Provide the (x, y) coordinate of the cell's center where the given text is located.  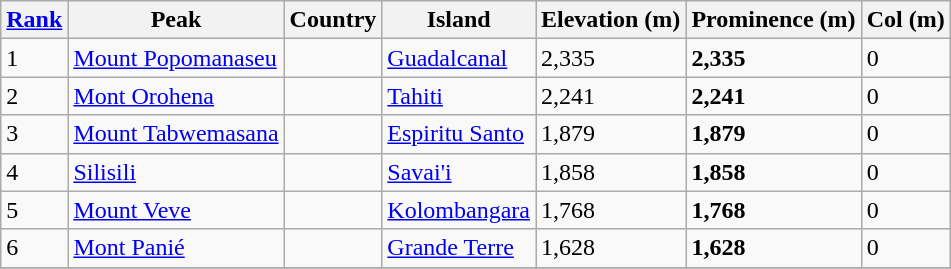
Kolombangara (459, 210)
4 (34, 172)
3 (34, 134)
Guadalcanal (459, 58)
Mont Panié (176, 248)
Prominence (m) (774, 20)
Mont Orohena (176, 96)
2 (34, 96)
5 (34, 210)
Rank (34, 20)
Mount Popomanaseu (176, 58)
Mount Tabwemasana (176, 134)
Grande Terre (459, 248)
Mount Veve (176, 210)
Island (459, 20)
Savai'i (459, 172)
Peak (176, 20)
Country (333, 20)
6 (34, 248)
Tahiti (459, 96)
Elevation (m) (611, 20)
1 (34, 58)
Col (m) (906, 20)
Silisili (176, 172)
Espiritu Santo (459, 134)
